Output the (X, Y) coordinate of the center of the cell containing the given text.  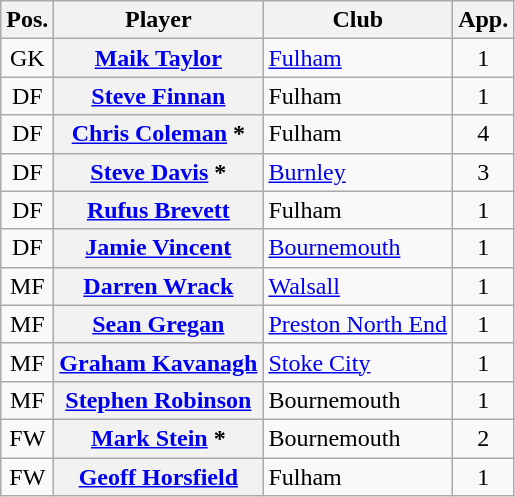
Stephen Robinson (158, 400)
Mark Stein * (158, 438)
4 (484, 134)
Rufus Brevett (158, 210)
3 (484, 172)
App. (484, 20)
Club (358, 20)
Maik Taylor (158, 58)
Steve Davis * (158, 172)
Graham Kavanagh (158, 362)
Pos. (28, 20)
Walsall (358, 286)
Player (158, 20)
Preston North End (358, 324)
Stoke City (358, 362)
Steve Finnan (158, 96)
Darren Wrack (158, 286)
2 (484, 438)
Jamie Vincent (158, 248)
GK (28, 58)
Burnley (358, 172)
Sean Gregan (158, 324)
Chris Coleman * (158, 134)
Geoff Horsfield (158, 477)
